For the text-containing cell, return its midpoint in [X, Y] coordinate format. 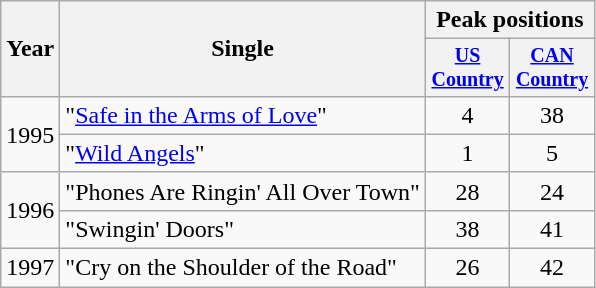
1996 [30, 210]
"Safe in the Arms of Love" [243, 115]
Year [30, 49]
1995 [30, 134]
CANCountry [552, 68]
Peak positions [510, 20]
"Phones Are Ringin' All Over Town" [243, 191]
USCountry [467, 68]
1 [467, 153]
"Wild Angels" [243, 153]
24 [552, 191]
42 [552, 268]
26 [467, 268]
4 [467, 115]
28 [467, 191]
Single [243, 49]
"Cry on the Shoulder of the Road" [243, 268]
5 [552, 153]
"Swingin' Doors" [243, 229]
41 [552, 229]
1997 [30, 268]
